Identify which cell holds the provided text, then report its (x, y) central coordinate. 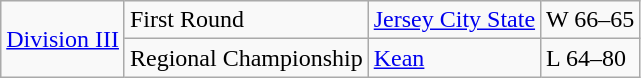
Regional Championship (246, 58)
Kean (454, 58)
W 66–65 (590, 20)
Jersey City State (454, 20)
L 64–80 (590, 58)
First Round (246, 20)
Division III (63, 39)
